Capture the cell that displays the provided text and extract its (X, Y) central coordinate. 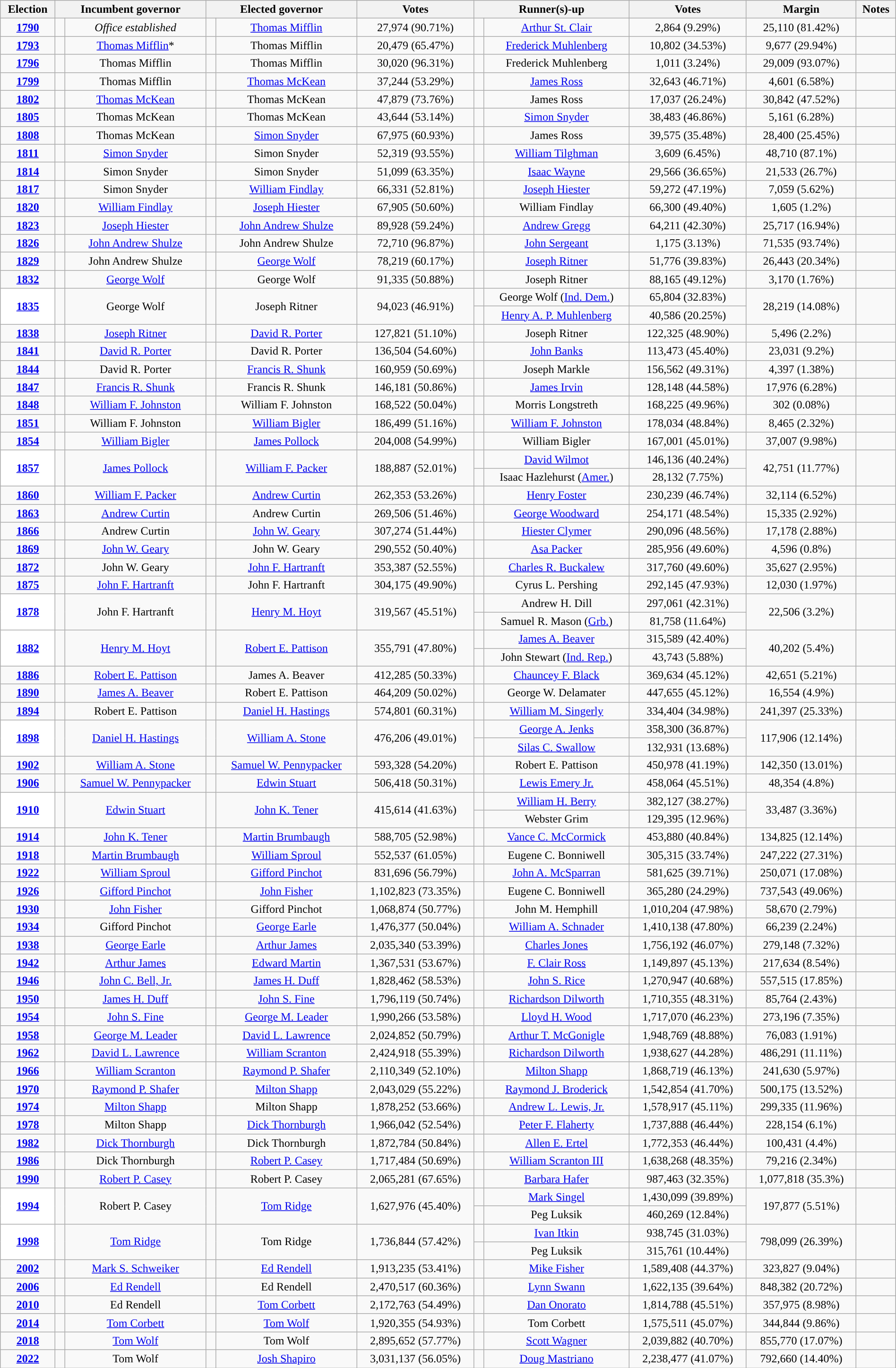
319,567 (45.51%) (415, 612)
Andrew H. Dill (556, 603)
Edward Martin (286, 963)
1847 (28, 387)
1802 (28, 99)
2,172,763 (54.49%) (415, 1305)
464,209 (50.02%) (415, 693)
Thomas Mifflin* (135, 45)
51,099 (63.35%) (415, 171)
160,959 (50.69%) (415, 369)
1808 (28, 135)
334,404 (34.98%) (688, 711)
453,880 (40.84%) (688, 837)
3,170 (1.76%) (801, 279)
Joseph Markle (556, 369)
1869 (28, 549)
5,496 (2.2%) (801, 333)
1860 (28, 495)
132,931 (13.68%) (688, 747)
304,175 (49.90%) (415, 585)
Mike Fisher (556, 1269)
7,059 (5.62%) (801, 189)
1962 (28, 1053)
51,776 (39.83%) (688, 261)
792,660 (14.40%) (801, 1359)
17,178 (2.88%) (801, 531)
2,238,477 (41.07%) (688, 1359)
168,225 (49.96%) (688, 405)
17,976 (6.28%) (801, 387)
27,974 (90.71%) (415, 27)
315,761 (10.44%) (688, 1251)
William H. Berry (556, 801)
1,990,266 (53.58%) (415, 1017)
1,367,531 (53.67%) (415, 963)
1990 (28, 1179)
43,743 (5.88%) (688, 657)
737,543 (49.06%) (801, 891)
1,068,874 (50.77%) (415, 909)
552,537 (61.05%) (415, 855)
42,651 (5.21%) (801, 675)
1835 (28, 306)
344,844 (9.86%) (801, 1323)
Elected governor (282, 9)
9,677 (29.94%) (801, 45)
2,470,517 (60.36%) (415, 1287)
1,010,204 (47.98%) (688, 909)
2002 (28, 1269)
412,285 (50.33%) (415, 675)
1,710,355 (48.31%) (688, 999)
369,634 (45.12%) (688, 675)
28,132 (7.75%) (688, 477)
1902 (28, 765)
George W. Delamater (556, 693)
72,710 (96.87%) (415, 243)
2,110,349 (52.10%) (415, 1071)
117,906 (12.14%) (801, 738)
Charles R. Buckalew (556, 567)
91,335 (50.88%) (415, 279)
1,476,377 (50.04%) (415, 927)
Henry A. P. Muhlenberg (556, 315)
1954 (28, 1017)
1,542,854 (41.70%) (688, 1089)
40,586 (20.25%) (688, 315)
168,522 (50.04%) (415, 405)
John A. McSparran (556, 873)
382,127 (38.27%) (688, 801)
29,566 (36.65%) (688, 171)
John Stewart (Ind. Rep.) (556, 657)
1966 (28, 1071)
290,552 (50.40%) (415, 549)
254,171 (48.54%) (688, 513)
Lynn Swann (556, 1287)
William M. Singerly (556, 711)
2,065,281 (67.65%) (415, 1179)
1872 (28, 567)
Raymond J. Broderick (556, 1089)
1,605 (1.2%) (801, 207)
Runner(s)-up (552, 9)
1890 (28, 693)
593,328 (54.20%) (415, 765)
285,956 (49.60%) (688, 549)
1811 (28, 153)
4,397 (1.38%) (801, 369)
855,770 (17.07%) (801, 1341)
1,627,976 (45.40%) (415, 1206)
1886 (28, 675)
Josh Shapiro (286, 1359)
1,578,917 (45.11%) (688, 1107)
987,463 (32.35%) (688, 1179)
20,479 (65.47%) (415, 45)
Office established (135, 27)
557,515 (17.85%) (801, 981)
1894 (28, 711)
1,077,818 (35.3%) (801, 1179)
1826 (28, 243)
Mark S. Schweiker (135, 1269)
40,202 (5.4%) (801, 648)
146,136 (40.24%) (688, 459)
450,978 (41.19%) (688, 765)
32,114 (6.52%) (801, 495)
290,096 (48.56%) (688, 531)
52,319 (93.55%) (415, 153)
1,756,192 (46.07%) (688, 945)
1844 (28, 369)
Cyrus L. Pershing (556, 585)
67,975 (60.93%) (415, 135)
78,219 (60.17%) (415, 261)
486,291 (11.11%) (801, 1053)
1882 (28, 648)
1,828,462 (58.53%) (415, 981)
1857 (28, 468)
167,001 (45.01%) (688, 441)
315,589 (42.40%) (688, 639)
4,601 (6.58%) (801, 81)
76,083 (1.91%) (801, 1035)
122,325 (48.90%) (688, 333)
59,272 (47.19%) (688, 189)
William Scranton III (556, 1161)
1,920,355 (54.93%) (415, 1323)
Arthur T. McGonigle (556, 1035)
1,011 (3.24%) (688, 63)
1934 (28, 927)
938,745 (31.03%) (688, 1233)
67,905 (50.60%) (415, 207)
Incumbent governor (130, 9)
1,772,353 (46.44%) (688, 1143)
1799 (28, 81)
25,717 (16.94%) (801, 225)
48,710 (87.1%) (801, 153)
1,717,484 (50.69%) (415, 1161)
Mark Singel (556, 1197)
John Banks (556, 351)
38,483 (46.86%) (688, 117)
Scott Wagner (556, 1341)
37,244 (53.29%) (415, 81)
197,877 (5.51%) (801, 1206)
353,387 (52.55%) (415, 567)
129,395 (12.96%) (688, 819)
23,031 (9.2%) (801, 351)
1982 (28, 1143)
217,634 (8.54%) (801, 963)
15,335 (2.92%) (801, 513)
228,154 (6.1%) (801, 1125)
58,670 (2.79%) (801, 909)
21,533 (26.7%) (801, 171)
Webster Grim (556, 819)
64,211 (42.30%) (688, 225)
1926 (28, 891)
1,622,135 (39.64%) (688, 1287)
1958 (28, 1035)
1978 (28, 1125)
2018 (28, 1341)
Charles Jones (556, 945)
273,196 (7.35%) (801, 1017)
1,717,070 (46.23%) (688, 1017)
28,219 (14.08%) (801, 306)
1866 (28, 531)
262,353 (53.26%) (415, 495)
134,825 (12.14%) (801, 837)
292,145 (47.93%) (688, 585)
323,827 (9.04%) (801, 1269)
John Sergeant (556, 243)
4,596 (0.8%) (801, 549)
Peter F. Flaherty (556, 1125)
30,020 (96.31%) (415, 63)
1841 (28, 351)
146,181 (50.86%) (415, 387)
1,966,042 (52.54%) (415, 1125)
1,270,947 (40.68%) (688, 981)
1986 (28, 1161)
Silas C. Swallow (556, 747)
460,269 (12.84%) (688, 1215)
1898 (28, 738)
Isaac Hazlehurst (Amer.) (556, 477)
John M. Hemphill (556, 909)
1848 (28, 405)
357,975 (8.98%) (801, 1305)
142,350 (13.01%) (801, 765)
1838 (28, 333)
Margin (801, 9)
1,868,719 (46.13%) (688, 1071)
2022 (28, 1359)
Chauncey F. Black (556, 675)
307,274 (51.44%) (415, 531)
66,331 (52.81%) (415, 189)
178,034 (48.84%) (688, 423)
415,614 (41.63%) (415, 810)
John C. Bell, Jr. (135, 981)
299,335 (11.96%) (801, 1107)
Isaac Wayne (556, 171)
66,300 (49.40%) (688, 207)
279,148 (7.32%) (801, 945)
128,148 (44.58%) (688, 387)
188,887 (52.01%) (415, 468)
156,562 (49.31%) (688, 369)
317,760 (49.60%) (688, 567)
2,039,882 (40.70%) (688, 1341)
1,938,627 (44.28%) (688, 1053)
Hiester Clymer (556, 531)
358,300 (36.87%) (688, 729)
John S. Rice (556, 981)
1820 (28, 207)
Arthur St. Clair (556, 27)
1938 (28, 945)
1,948,769 (48.88%) (688, 1035)
230,239 (46.74%) (688, 495)
85,764 (2.43%) (801, 999)
1922 (28, 873)
1,872,784 (50.84%) (415, 1143)
David Wilmot (556, 459)
447,655 (45.12%) (688, 693)
10,802 (34.53%) (688, 45)
Henry Foster (556, 495)
1,149,897 (45.13%) (688, 963)
1,575,511 (45.07%) (688, 1323)
Dan Onorato (556, 1305)
100,431 (4.4%) (801, 1143)
1790 (28, 27)
1998 (28, 1242)
574,801 (60.31%) (415, 711)
476,206 (49.01%) (415, 738)
25,110 (81.42%) (801, 27)
Election (28, 9)
33,487 (3.36%) (801, 810)
Asa Packer (556, 549)
831,696 (56.79%) (415, 873)
1832 (28, 279)
1,102,823 (73.35%) (415, 891)
302 (0.08%) (801, 405)
1910 (28, 810)
43,644 (53.14%) (415, 117)
1,796,119 (50.74%) (415, 999)
12,030 (1.97%) (801, 585)
1974 (28, 1107)
3,609 (6.45%) (688, 153)
George A. Jenks (556, 729)
365,280 (24.29%) (688, 891)
113,473 (45.40%) (688, 351)
28,400 (25.45%) (801, 135)
1930 (28, 909)
1970 (28, 1089)
1,175 (3.13%) (688, 243)
1,878,252 (53.66%) (415, 1107)
1796 (28, 63)
2014 (28, 1323)
2010 (28, 1305)
89,928 (59.24%) (415, 225)
798,099 (26.39%) (801, 1242)
581,625 (39.71%) (688, 873)
1906 (28, 783)
22,506 (3.2%) (801, 612)
1851 (28, 423)
247,222 (27.31%) (801, 855)
William Tilghman (556, 153)
1854 (28, 441)
3,031,137 (56.05%) (415, 1359)
94,023 (46.91%) (415, 306)
1,589,408 (44.37%) (688, 1269)
65,804 (32.83%) (688, 297)
2,864 (9.29%) (688, 27)
George Woodward (556, 513)
1,410,138 (47.80%) (688, 927)
39,575 (35.48%) (688, 135)
186,499 (51.16%) (415, 423)
127,821 (51.10%) (415, 333)
79,216 (2.34%) (801, 1161)
2,035,340 (53.39%) (415, 945)
1,736,844 (57.42%) (415, 1242)
1793 (28, 45)
1863 (28, 513)
1914 (28, 837)
66,239 (2.24%) (801, 927)
16,554 (4.9%) (801, 693)
1950 (28, 999)
2,043,029 (55.22%) (415, 1089)
355,791 (47.80%) (415, 648)
17,037 (26.24%) (688, 99)
1829 (28, 261)
1878 (28, 612)
241,630 (5.97%) (801, 1071)
Allen E. Ertel (556, 1143)
George Wolf (Ind. Dem.) (556, 297)
204,008 (54.99%) (415, 441)
848,382 (20.72%) (801, 1287)
8,465 (2.32%) (801, 423)
William A. Schnader (556, 927)
Ivan Itkin (556, 1233)
2,895,652 (57.77%) (415, 1341)
305,315 (33.74%) (688, 855)
Samuel R. Mason (Grb.) (556, 621)
88,165 (49.12%) (688, 279)
5,161 (6.28%) (801, 117)
30,842 (47.52%) (801, 99)
1,814,788 (45.51%) (688, 1305)
588,705 (52.98%) (415, 837)
250,071 (17.08%) (801, 873)
1994 (28, 1206)
32,643 (46.71%) (688, 81)
29,009 (93.07%) (801, 63)
1875 (28, 585)
2,024,852 (50.79%) (415, 1035)
297,061 (42.31%) (688, 603)
2006 (28, 1287)
81,758 (11.64%) (688, 621)
1814 (28, 171)
241,397 (25.33%) (801, 711)
Andrew Gregg (556, 225)
Andrew L. Lewis, Jr. (556, 1107)
35,627 (2.95%) (801, 567)
458,064 (45.51%) (688, 783)
1817 (28, 189)
Morris Longstreth (556, 405)
269,506 (51.46%) (415, 513)
1,638,268 (48.35%) (688, 1161)
Doug Mastriano (556, 1359)
Notes (876, 9)
26,443 (20.34%) (801, 261)
47,879 (73.76%) (415, 99)
1,737,888 (46.44%) (688, 1125)
F. Clair Ross (556, 963)
506,418 (50.31%) (415, 783)
1,430,099 (39.89%) (688, 1197)
1823 (28, 225)
1942 (28, 963)
42,751 (11.77%) (801, 468)
48,354 (4.8%) (801, 783)
2,424,918 (55.39%) (415, 1053)
Vance C. McCormick (556, 837)
71,535 (93.74%) (801, 243)
37,007 (9.98%) (801, 441)
1805 (28, 117)
1918 (28, 855)
James Irvin (556, 387)
1946 (28, 981)
Lloyd H. Wood (556, 1017)
136,504 (54.60%) (415, 351)
1,913,235 (53.41%) (415, 1269)
Lewis Emery Jr. (556, 783)
500,175 (13.52%) (801, 1089)
Barbara Hafer (556, 1179)
